From the cell containing the given text, extract its center point as [x, y] coordinate. 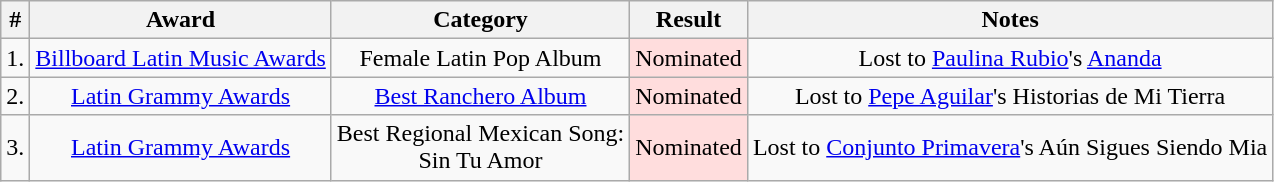
Category [480, 20]
3. [16, 148]
Lost to Pepe Aguilar's Historias de Mi Tierra [1010, 96]
# [16, 20]
Lost to Paulina Rubio's Ananda [1010, 58]
Best Ranchero Album [480, 96]
Notes [1010, 20]
Best Regional Mexican Song:Sin Tu Amor [480, 148]
Female Latin Pop Album [480, 58]
Award [181, 20]
Result [689, 20]
Lost to Conjunto Primavera's Aún Sigues Siendo Mia [1010, 148]
Billboard Latin Music Awards [181, 58]
2. [16, 96]
1. [16, 58]
